Search for the cell housing the specified text and yield its [x, y] center coordinate. 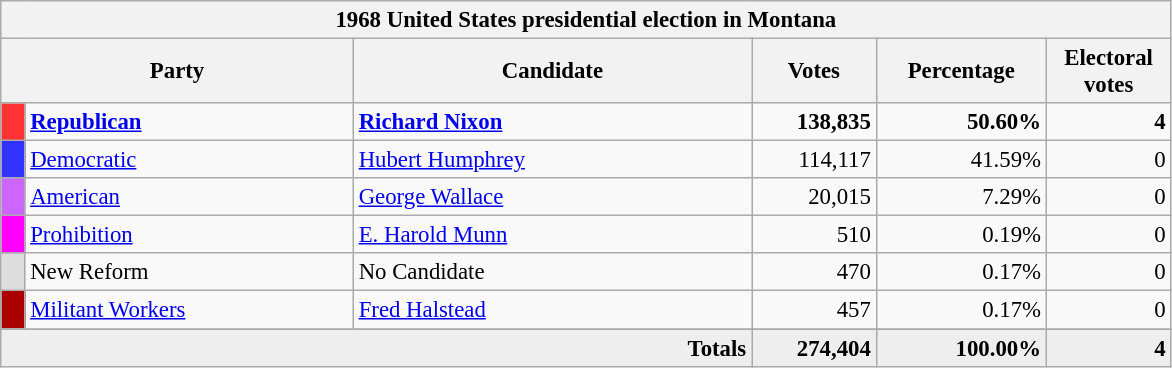
Militant Workers [189, 310]
274,404 [814, 348]
Fred Halstead [552, 310]
41.59% [961, 160]
Votes [814, 72]
470 [814, 273]
Percentage [961, 72]
1968 United States presidential election in Montana [586, 20]
Democratic [189, 160]
Totals [376, 348]
New Reform [189, 273]
50.60% [961, 122]
7.29% [961, 197]
Hubert Humphrey [552, 160]
0.19% [961, 235]
114,117 [814, 160]
100.00% [961, 348]
George Wallace [552, 197]
Party [178, 72]
Prohibition [189, 235]
138,835 [814, 122]
510 [814, 235]
457 [814, 310]
Candidate [552, 72]
Electoral votes [1108, 72]
E. Harold Munn [552, 235]
No Candidate [552, 273]
American [189, 197]
Richard Nixon [552, 122]
20,015 [814, 197]
Republican [189, 122]
